For the text-containing cell, return its midpoint in (x, y) coordinate format. 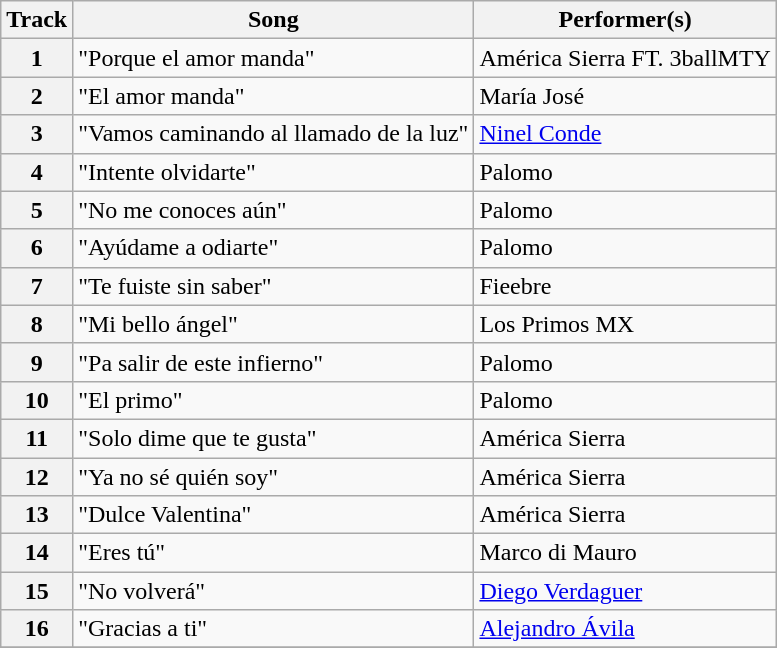
"Pa salir de este infierno" (274, 362)
"El primo" (274, 400)
Marco di Mauro (626, 553)
2 (37, 96)
"Solo dime que te gusta" (274, 438)
"Te fuiste sin saber" (274, 286)
13 (37, 515)
5 (37, 210)
"El amor manda" (274, 96)
"No me conoces aún" (274, 210)
"Ya no sé quién soy" (274, 477)
8 (37, 324)
12 (37, 477)
Alejandro Ávila (626, 629)
América Sierra FT. 3ballMTY (626, 58)
"Mi bello ángel" (274, 324)
María José (626, 96)
Performer(s) (626, 20)
1 (37, 58)
9 (37, 362)
"Eres tú" (274, 553)
Ninel Conde (626, 134)
Los Primos MX (626, 324)
"Gracias a ti" (274, 629)
6 (37, 248)
16 (37, 629)
Song (274, 20)
"Vamos caminando al llamado de la luz" (274, 134)
14 (37, 553)
"No volverá" (274, 591)
10 (37, 400)
Fieebre (626, 286)
Track (37, 20)
Diego Verdaguer (626, 591)
"Ayúdame a odiarte" (274, 248)
"Porque el amor manda" (274, 58)
11 (37, 438)
3 (37, 134)
15 (37, 591)
4 (37, 172)
7 (37, 286)
"Dulce Valentina" (274, 515)
"Intente olvidarte" (274, 172)
